Determine the (X, Y) coordinate at the center of the cell enclosing the given text.  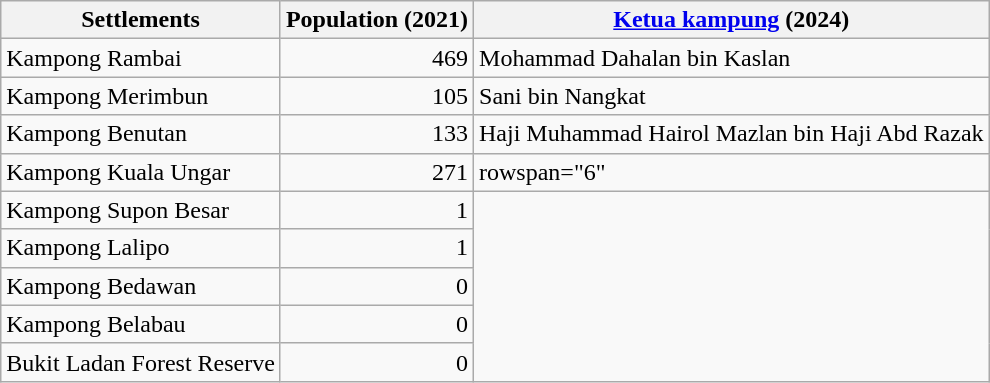
rowspan="6" (732, 172)
133 (376, 134)
Settlements (141, 20)
Haji Muhammad Hairol Mazlan bin Haji Abd Razak (732, 134)
Kampong Lalipo (141, 248)
Bukit Ladan Forest Reserve (141, 362)
105 (376, 96)
Sani bin Nangkat (732, 96)
Kampong Benutan (141, 134)
Kampong Rambai (141, 58)
Kampong Supon Besar (141, 210)
Kampong Belabau (141, 324)
469 (376, 58)
271 (376, 172)
Kampong Merimbun (141, 96)
Mohammad Dahalan bin Kaslan (732, 58)
Kampong Bedawan (141, 286)
Kampong Kuala Ungar (141, 172)
Population (2021) (376, 20)
Ketua kampung (2024) (732, 20)
